Find where the given text appears and provide that cell's center as [X, Y] coordinate. 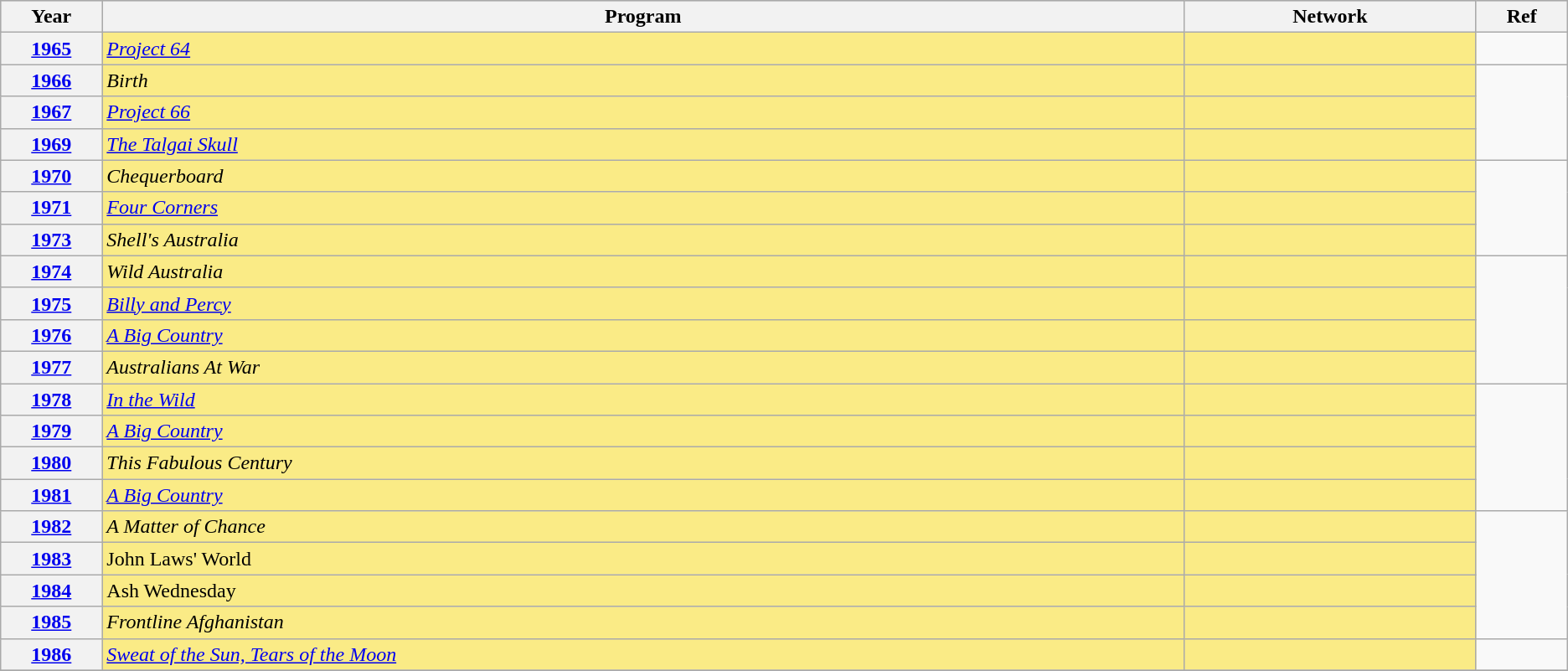
Chequerboard [643, 176]
1981 [52, 495]
The Talgai Skull [643, 144]
1977 [52, 367]
1976 [52, 335]
Sweat of the Sun, Tears of the Moon [643, 654]
1965 [52, 49]
1973 [52, 240]
Network [1330, 17]
1966 [52, 80]
1975 [52, 303]
1979 [52, 431]
1983 [52, 559]
1982 [52, 527]
Project 66 [643, 112]
In the Wild [643, 400]
Wild Australia [643, 271]
1984 [52, 591]
Frontline Afghanistan [643, 622]
1969 [52, 144]
Billy and Percy [643, 303]
Four Corners [643, 208]
1971 [52, 208]
Ref [1521, 17]
A Matter of Chance [643, 527]
Project 64 [643, 49]
This Fabulous Century [643, 463]
Ash Wednesday [643, 591]
1978 [52, 400]
Year [52, 17]
1980 [52, 463]
1967 [52, 112]
Birth [643, 80]
Australians At War [643, 367]
1985 [52, 622]
Shell's Australia [643, 240]
Program [643, 17]
1986 [52, 654]
John Laws' World [643, 559]
1974 [52, 271]
1970 [52, 176]
